Return (X, Y) of the center of cell containing provided text 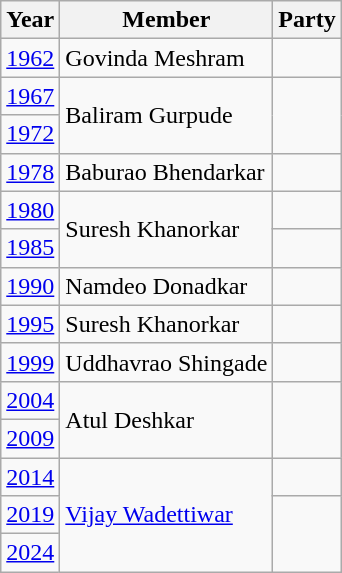
1962 (30, 58)
Atul Deshkar (166, 419)
1972 (30, 134)
2014 (30, 477)
1967 (30, 96)
Namdeo Donadkar (166, 286)
1985 (30, 248)
Baburao Bhendarkar (166, 172)
Party (307, 20)
1978 (30, 172)
2004 (30, 400)
1990 (30, 286)
1995 (30, 324)
Baliram Gurpude (166, 115)
Govinda Meshram (166, 58)
Uddhavrao Shingade (166, 362)
Vijay Wadettiwar (166, 515)
1999 (30, 362)
2024 (30, 553)
1980 (30, 210)
Member (166, 20)
Year (30, 20)
2009 (30, 438)
2019 (30, 515)
